Detect which cell encompasses the target text, then output its (x, y) center coordinate. 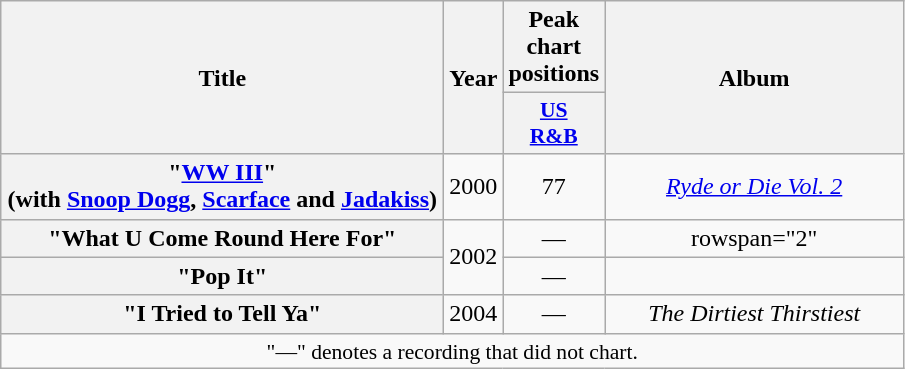
"WW III"(with Snoop Dogg, Scarface and Jadakiss) (222, 186)
Peak chart positions (554, 47)
"What U Come Round Here For" (222, 238)
The Dirtiest Thirstiest (754, 314)
2004 (474, 314)
Year (474, 78)
2002 (474, 257)
Ryde or Die Vol. 2 (754, 186)
77 (554, 186)
2000 (474, 186)
rowspan="2" (754, 238)
"—" denotes a recording that did not chart. (452, 351)
"I Tried to Tell Ya" (222, 314)
USR&B (554, 124)
"Pop It" (222, 276)
Title (222, 78)
Album (754, 78)
